Detect which cell encompasses the target text, then output its (x, y) center coordinate. 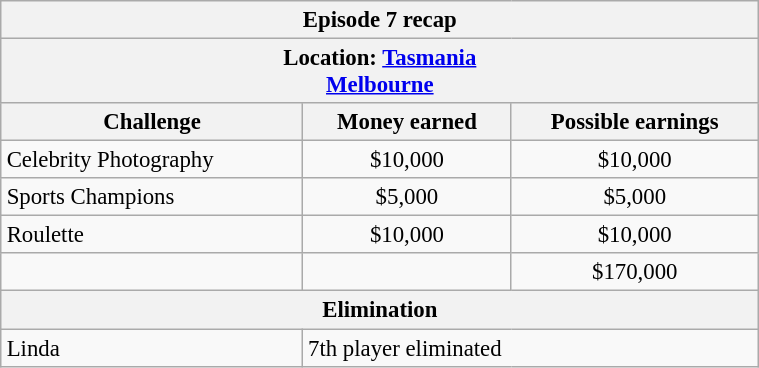
Celebrity Photography (152, 160)
Sports Champions (152, 197)
Challenge (152, 122)
Location: TasmaniaMelbourne (380, 70)
Linda (152, 347)
Episode 7 recap (380, 20)
Possible earnings (634, 122)
Money earned (407, 122)
7th player eliminated (531, 347)
Elimination (380, 310)
Roulette (152, 235)
$170,000 (634, 272)
